Detect which cell encompasses the target text, then output its (X, Y) center coordinate. 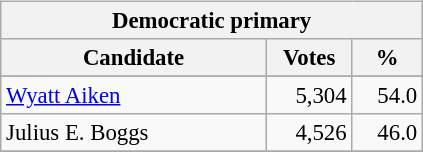
Julius E. Boggs (134, 133)
4,526 (309, 133)
Wyatt Aiken (134, 96)
Votes (309, 58)
Candidate (134, 58)
5,304 (309, 96)
Democratic primary (212, 21)
46.0 (388, 133)
% (388, 58)
54.0 (388, 96)
